Pinpoint the cell where the given text exists, returning its (x, y) midpoint coordinate. 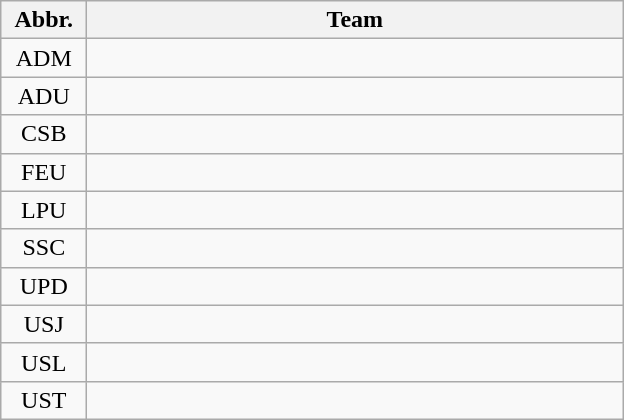
ADM (44, 58)
UST (44, 400)
UPD (44, 286)
ADU (44, 96)
LPU (44, 210)
SSC (44, 248)
Team (355, 20)
USL (44, 362)
Abbr. (44, 20)
USJ (44, 324)
CSB (44, 134)
FEU (44, 172)
